Pinpoint the cell where the given text exists, returning its (x, y) midpoint coordinate. 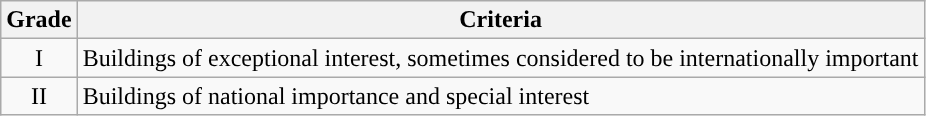
Buildings of exceptional interest, sometimes considered to be internationally important (500, 58)
Buildings of national importance and special interest (500, 96)
II (39, 96)
Criteria (500, 20)
Grade (39, 20)
I (39, 58)
